Search for the cell housing the specified text and yield its [x, y] center coordinate. 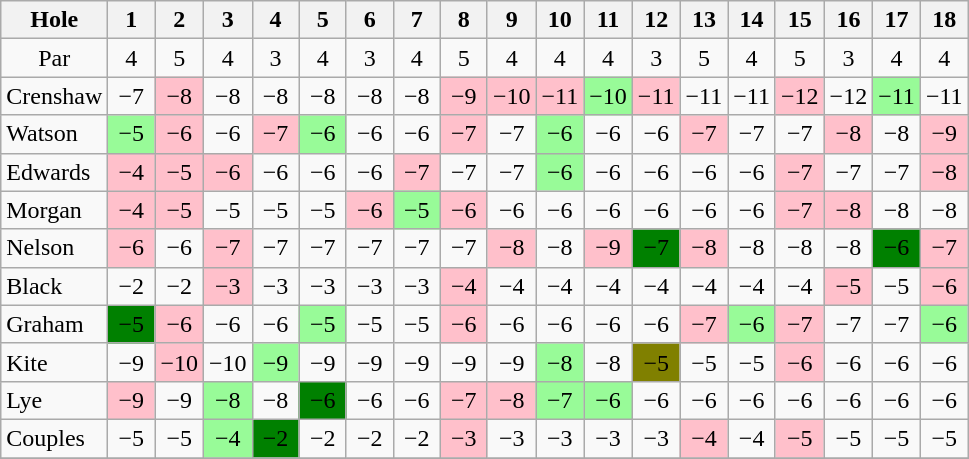
Morgan [54, 210]
Lye [54, 400]
17 [897, 20]
13 [704, 20]
Graham [54, 324]
18 [944, 20]
Edwards [54, 172]
16 [848, 20]
Black [54, 286]
6 [370, 20]
12 [656, 20]
1 [132, 20]
8 [464, 20]
15 [800, 20]
2 [180, 20]
Hole [54, 20]
11 [608, 20]
9 [512, 20]
Par [54, 58]
Nelson [54, 248]
7 [416, 20]
14 [752, 20]
10 [560, 20]
Kite [54, 362]
Watson [54, 134]
Couples [54, 438]
Crenshaw [54, 96]
